Return [x, y] of the center of cell containing provided text 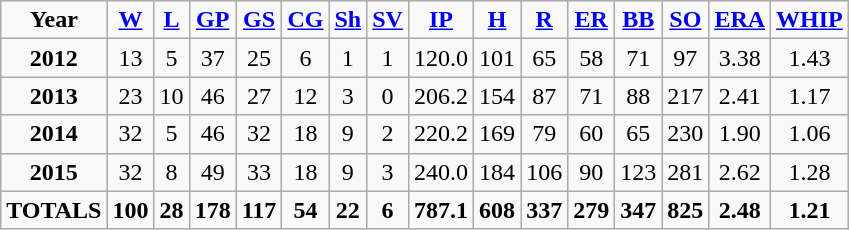
206.2 [440, 96]
GP [212, 20]
2.62 [740, 172]
Sh [348, 20]
178 [212, 210]
27 [259, 96]
22 [348, 210]
1.28 [810, 172]
54 [306, 210]
2 [388, 134]
240.0 [440, 172]
0 [388, 96]
SO [686, 20]
97 [686, 58]
2.41 [740, 96]
279 [592, 210]
825 [686, 210]
25 [259, 58]
Year [54, 20]
106 [544, 172]
79 [544, 134]
23 [130, 96]
ER [592, 20]
CG [306, 20]
28 [172, 210]
SV [388, 20]
WHIP [810, 20]
1.43 [810, 58]
1.17 [810, 96]
1.21 [810, 210]
BB [638, 20]
58 [592, 58]
281 [686, 172]
2013 [54, 96]
154 [498, 96]
117 [259, 210]
L [172, 20]
GS [259, 20]
230 [686, 134]
49 [212, 172]
120.0 [440, 58]
2015 [54, 172]
ERA [740, 20]
217 [686, 96]
90 [592, 172]
337 [544, 210]
88 [638, 96]
101 [498, 58]
184 [498, 172]
2014 [54, 134]
347 [638, 210]
123 [638, 172]
W [130, 20]
2.48 [740, 210]
787.1 [440, 210]
3.38 [740, 58]
8 [172, 172]
1.06 [810, 134]
2012 [54, 58]
TOTALS [54, 210]
37 [212, 58]
1.90 [740, 134]
33 [259, 172]
12 [306, 96]
IP [440, 20]
220.2 [440, 134]
608 [498, 210]
87 [544, 96]
H [498, 20]
60 [592, 134]
100 [130, 210]
10 [172, 96]
13 [130, 58]
R [544, 20]
169 [498, 134]
